Capture the cell that displays the provided text and extract its [X, Y] central coordinate. 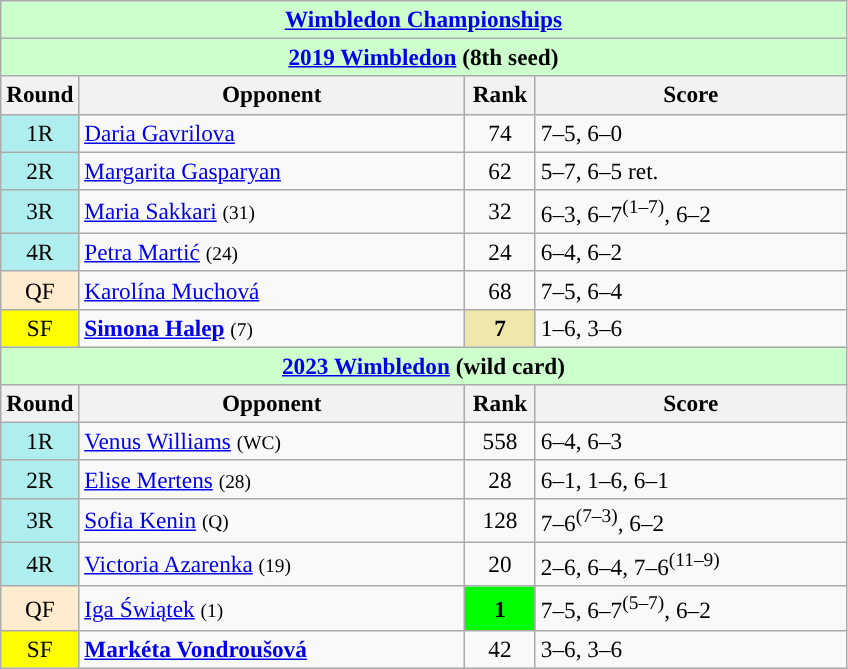
6–1, 1–6, 6–1 [690, 479]
Wimbledon Championships [424, 19]
7–5, 6–0 [690, 133]
20 [500, 564]
Iga Świątek (1) [272, 608]
7–5, 6–7(5–7), 6–2 [690, 608]
Victoria Azarenka (19) [272, 564]
Daria Gavrilova [272, 133]
Margarita Gasparyan [272, 170]
1 [500, 608]
62 [500, 170]
128 [500, 520]
28 [500, 479]
Venus Williams (WC) [272, 441]
Simona Halep (7) [272, 328]
7 [500, 328]
6–4, 6–3 [690, 441]
1–6, 3–6 [690, 328]
7–5, 6–4 [690, 290]
2019 Wimbledon (8th seed) [424, 57]
3–6, 3–6 [690, 649]
68 [500, 290]
Petra Martić (24) [272, 252]
Elise Mertens (28) [272, 479]
7–6(7–3), 6–2 [690, 520]
74 [500, 133]
Markéta Vondroušová [272, 649]
Sofia Kenin (Q) [272, 520]
Karolína Muchová [272, 290]
2023 Wimbledon (wild card) [424, 366]
42 [500, 649]
558 [500, 441]
32 [500, 211]
5–7, 6–5 ret. [690, 170]
Maria Sakkari (31) [272, 211]
2–6, 6–4, 7–6(11–9) [690, 564]
6–4, 6–2 [690, 252]
24 [500, 252]
6–3, 6–7(1–7), 6–2 [690, 211]
